Provide the (X, Y) coordinate of the cell's center where the given text is located.  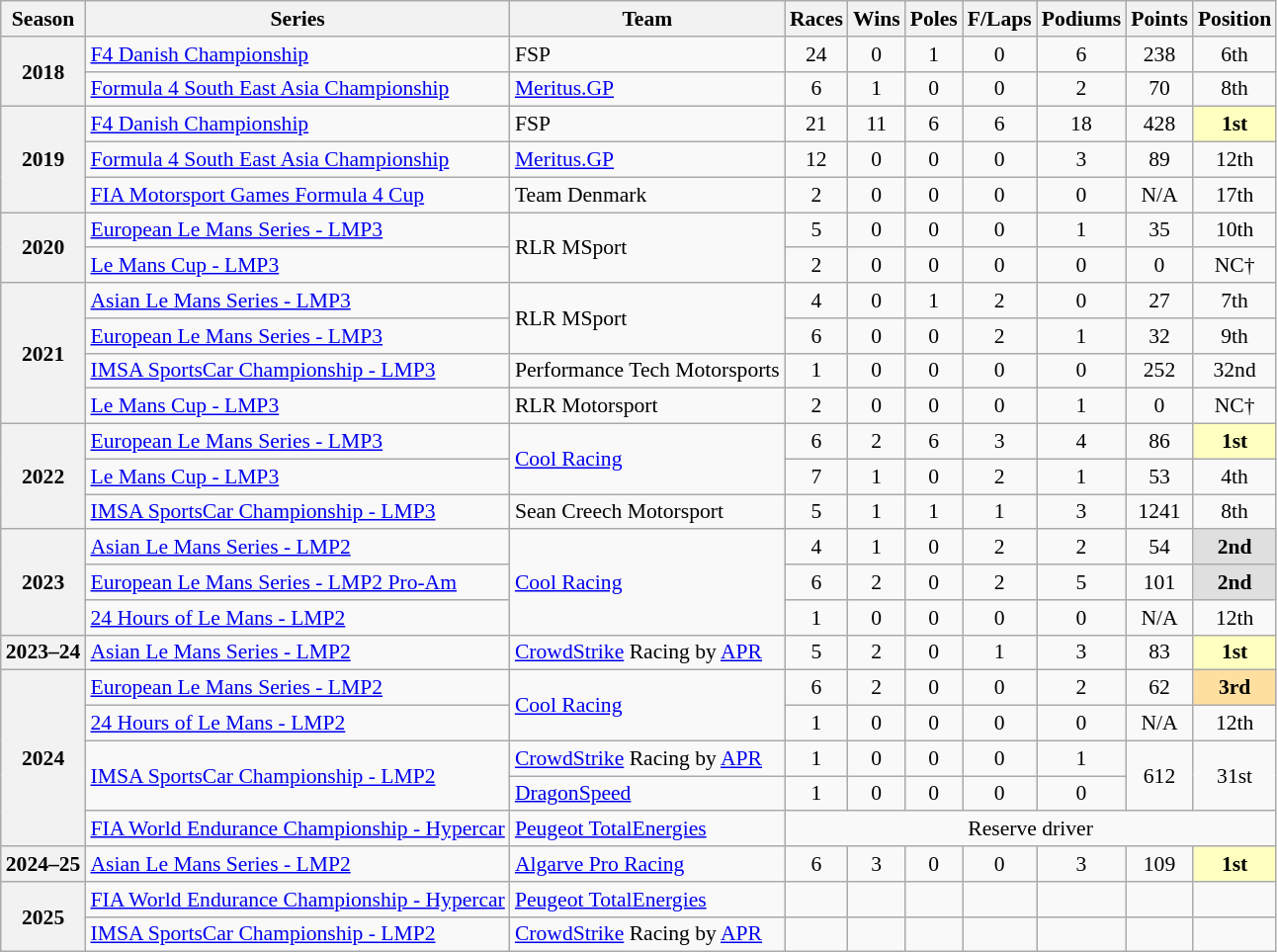
252 (1159, 371)
6th (1234, 54)
2023 (43, 583)
35 (1159, 230)
70 (1159, 89)
4th (1234, 476)
Races (816, 19)
12 (816, 160)
9th (1234, 336)
2022 (43, 476)
2024–25 (43, 864)
24 (816, 54)
2024 (43, 758)
Season (43, 19)
Asian Le Mans Series - LMP3 (297, 301)
2019 (43, 160)
RLR Motorsport (647, 406)
Position (1234, 19)
428 (1159, 125)
European Le Mans Series - LMP2 (297, 688)
2023–24 (43, 652)
1241 (1159, 512)
27 (1159, 301)
7th (1234, 301)
Algarve Pro Racing (647, 864)
32 (1159, 336)
238 (1159, 54)
11 (877, 125)
31st (1234, 775)
53 (1159, 476)
Sean Creech Motorsport (647, 512)
Performance Tech Motorsports (647, 371)
Podiums (1081, 19)
2020 (43, 247)
18 (1081, 125)
62 (1159, 688)
86 (1159, 442)
612 (1159, 775)
FIA Motorsport Games Formula 4 Cup (297, 195)
83 (1159, 652)
89 (1159, 160)
Team (647, 19)
2018 (43, 71)
3rd (1234, 688)
F/Laps (1000, 19)
54 (1159, 548)
17th (1234, 195)
DragonSpeed (647, 794)
2025 (43, 917)
Reserve driver (1031, 829)
109 (1159, 864)
21 (816, 125)
101 (1159, 582)
7 (816, 476)
Points (1159, 19)
32nd (1234, 371)
European Le Mans Series - LMP2 Pro-Am (297, 582)
Series (297, 19)
2021 (43, 353)
Poles (934, 19)
Wins (877, 19)
10th (1234, 230)
Team Denmark (647, 195)
